Provide the (X, Y) coordinate of the cell's center where the given text is located.  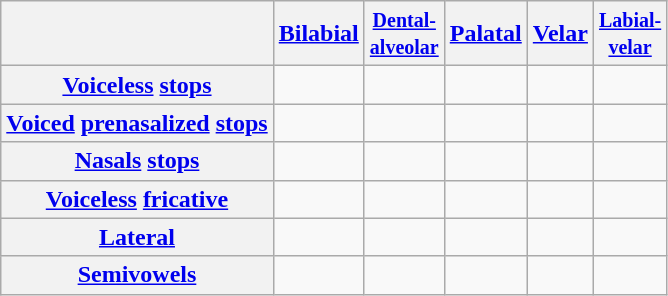
Bilabial (318, 34)
Palatal (486, 34)
Nasals stops (137, 161)
Labial-velar (630, 34)
Voiceless fricative (137, 199)
Voiceless stops (137, 85)
Voiced prenasalized stops (137, 123)
Velar (560, 34)
Semivowels (137, 275)
Dental-alveolar (404, 34)
Lateral (137, 237)
